Determine the [X, Y] coordinate at the center of the cell enclosing the given text.  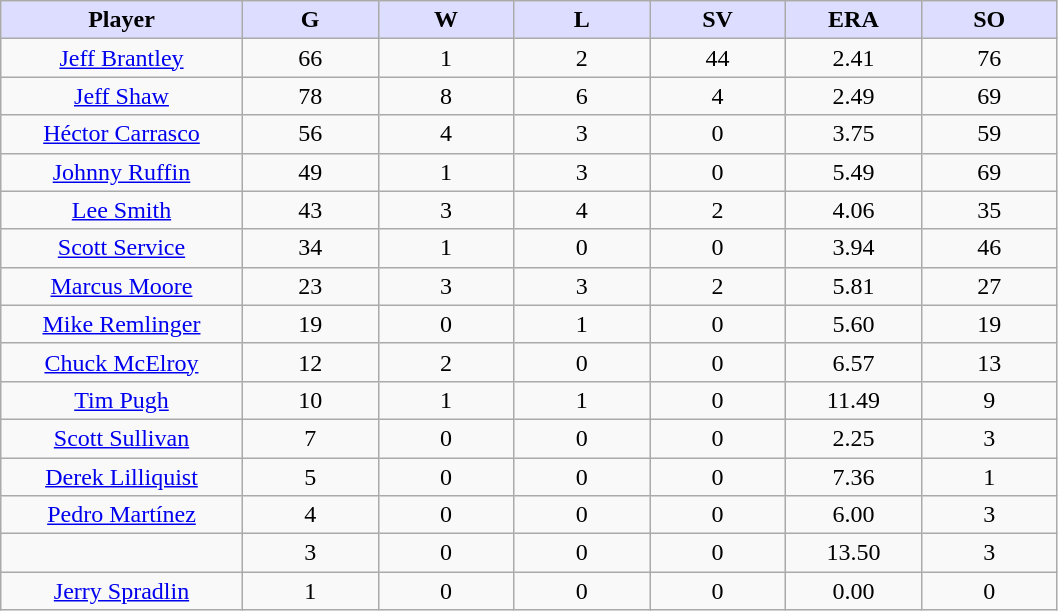
Scott Sullivan [122, 438]
46 [989, 248]
6.57 [854, 362]
L [582, 20]
2.25 [854, 438]
43 [310, 210]
G [310, 20]
66 [310, 58]
76 [989, 58]
W [446, 20]
0.00 [854, 591]
34 [310, 248]
7.36 [854, 477]
56 [310, 134]
13.50 [854, 553]
3.75 [854, 134]
Chuck McElroy [122, 362]
Pedro Martínez [122, 515]
12 [310, 362]
7 [310, 438]
4.06 [854, 210]
Héctor Carrasco [122, 134]
Johnny Ruffin [122, 172]
59 [989, 134]
5.60 [854, 324]
13 [989, 362]
2.49 [854, 96]
5.49 [854, 172]
10 [310, 400]
Derek Lilliquist [122, 477]
Marcus Moore [122, 286]
5 [310, 477]
5.81 [854, 286]
27 [989, 286]
ERA [854, 20]
SV [718, 20]
Lee Smith [122, 210]
11.49 [854, 400]
3.94 [854, 248]
Jeff Brantley [122, 58]
6.00 [854, 515]
8 [446, 96]
Jeff Shaw [122, 96]
Scott Service [122, 248]
44 [718, 58]
23 [310, 286]
9 [989, 400]
Mike Remlinger [122, 324]
Tim Pugh [122, 400]
SO [989, 20]
49 [310, 172]
35 [989, 210]
2.41 [854, 58]
6 [582, 96]
Jerry Spradlin [122, 591]
Player [122, 20]
78 [310, 96]
